Return the (X, Y) coordinate for the center point of the cell that contains the specified text.  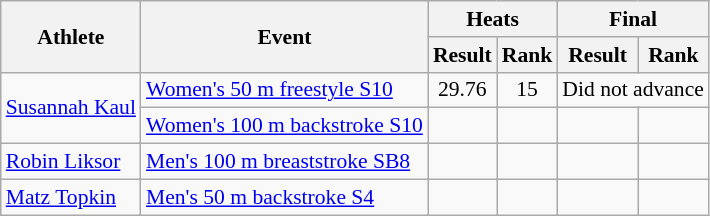
Matz Topkin (71, 197)
Event (284, 36)
Men's 100 m breaststroke SB8 (284, 162)
Men's 50 m backstroke S4 (284, 197)
Athlete (71, 36)
Heats (492, 19)
29.76 (462, 90)
Did not advance (633, 90)
Women's 50 m freestyle S10 (284, 90)
Women's 100 m backstroke S10 (284, 126)
Robin Liksor (71, 162)
Susannah Kaul (71, 108)
Final (633, 19)
15 (528, 90)
